Provide the [X, Y] coordinate of the cell's center where the given text is located.  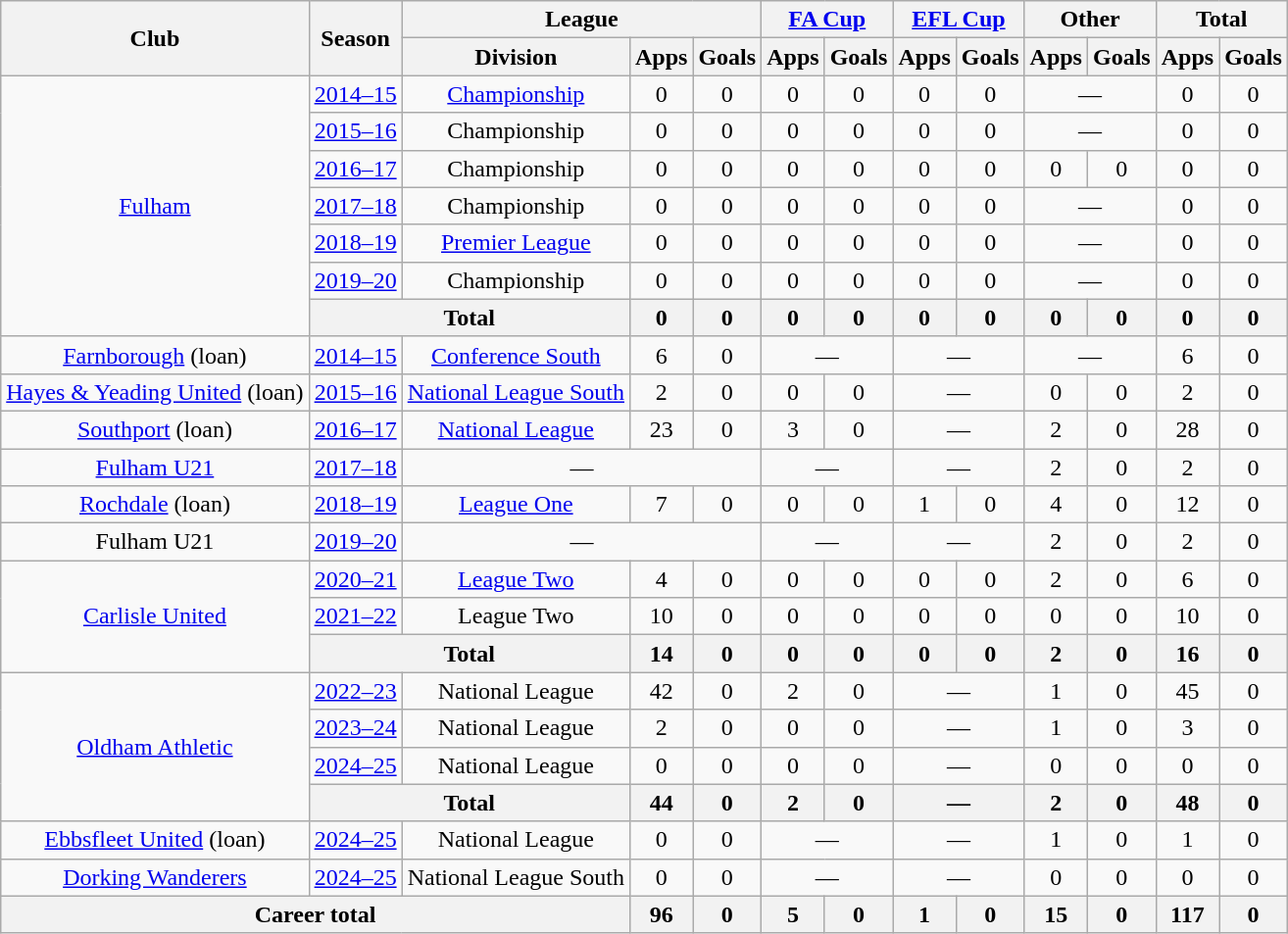
45 [1187, 691]
Southport (loan) [155, 429]
Rochdale (loan) [155, 505]
2021–22 [355, 616]
Conference South [516, 355]
FA Cup [827, 20]
League [582, 20]
Hayes & Yeading United (loan) [155, 392]
117 [1187, 914]
Other [1090, 20]
48 [1187, 803]
Ebbsfleet United (loan) [155, 840]
Farnborough (loan) [155, 355]
Carlisle United [155, 616]
Premier League [516, 243]
2022–23 [355, 691]
Dorking Wanderers [155, 877]
Fulham [155, 206]
14 [661, 654]
42 [661, 691]
16 [1187, 654]
12 [1187, 505]
Career total [316, 914]
44 [661, 803]
EFL Cup [959, 20]
96 [661, 914]
15 [1056, 914]
28 [1187, 429]
2023–24 [355, 728]
5 [793, 914]
Club [155, 38]
Season [355, 38]
7 [661, 505]
Oldham Athletic [155, 747]
23 [661, 429]
Division [516, 57]
League One [516, 505]
2020–21 [355, 579]
